For the text-containing cell, return its midpoint in (x, y) coordinate format. 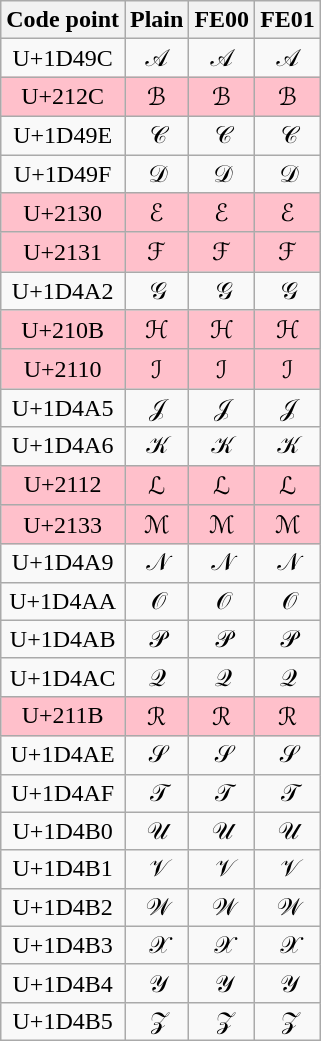
U+1D4B2 (63, 907)
Code point (63, 20)
𝒩︁ (288, 563)
U+1D4B5 (63, 1021)
𝒢 (156, 291)
𝒮︁ (288, 755)
𝒦︀ (222, 446)
𝒲 (156, 907)
𝒜︁ (288, 58)
𝒟︀ (222, 173)
𝒢︁ (288, 291)
ℳ︁ (288, 525)
ℋ︀ (222, 330)
U+1D49E (63, 135)
ℛ (156, 716)
𝒳︁ (288, 945)
𝒟︁ (288, 173)
U+210B (63, 330)
𝒞︀ (222, 135)
𝒱︀ (222, 869)
𝒫︀ (222, 639)
U+1D4A2 (63, 291)
ℰ︁ (288, 213)
ℰ (156, 213)
𝒴︀ (222, 983)
𝒰︀ (222, 831)
𝒲︁ (288, 907)
U+1D4AC (63, 677)
𝒪︁ (288, 601)
𝒱 (156, 869)
U+211B (63, 716)
U+1D4B4 (63, 983)
𝒳︀ (222, 945)
ℱ︁ (288, 252)
ℒ︀ (222, 485)
𝒲︀ (222, 907)
ℱ︀ (222, 252)
U+2133 (63, 525)
𝒮 (156, 755)
𝒥︁ (288, 408)
𝒢︀ (222, 291)
U+1D4B1 (63, 869)
U+2110 (63, 369)
𝒰︁ (288, 831)
𝒥 (156, 408)
ℐ︁ (288, 369)
U+1D4AB (63, 639)
𝒬 (156, 677)
ℐ (156, 369)
𝒦︁ (288, 446)
𝒬︁ (288, 677)
𝒰 (156, 831)
U+1D49F (63, 173)
𝒴 (156, 983)
ℛ︀ (222, 716)
𝒵︀ (222, 1021)
ℋ (156, 330)
U+1D4AA (63, 601)
𝒫 (156, 639)
U+1D4AE (63, 755)
U+1D4A5 (63, 408)
𝒥︀ (222, 408)
𝒬︀ (222, 677)
𝒦 (156, 446)
U+1D49C (63, 58)
𝒟 (156, 173)
𝒯 (156, 793)
ℱ (156, 252)
U+1D4B3 (63, 945)
ℰ︀ (222, 213)
U+2131 (63, 252)
𝒴︁ (288, 983)
U+212C (63, 97)
𝒞 (156, 135)
𝒫︁ (288, 639)
𝒵︁ (288, 1021)
ℬ (156, 97)
ℬ︀ (222, 97)
U+1D4B0 (63, 831)
U+1D4A9 (63, 563)
ℬ︁ (288, 97)
ℳ︀ (222, 525)
𝒜︀ (222, 58)
FE00 (222, 20)
𝒮︀ (222, 755)
𝒩︀ (222, 563)
ℋ︁ (288, 330)
ℒ︁ (288, 485)
𝒱︁ (288, 869)
U+1D4AF (63, 793)
𝒪 (156, 601)
𝒪︀ (222, 601)
𝒞︁ (288, 135)
𝒩 (156, 563)
Plain (156, 20)
𝒵 (156, 1021)
ℐ︀ (222, 369)
ℳ (156, 525)
ℒ (156, 485)
𝒜 (156, 58)
𝒯︀ (222, 793)
U+2130 (63, 213)
ℛ︁ (288, 716)
U+1D4A6 (63, 446)
FE01 (288, 20)
U+2112 (63, 485)
𝒯︁ (288, 793)
𝒳 (156, 945)
